Output the [x, y] coordinate of the center of the cell containing the given text.  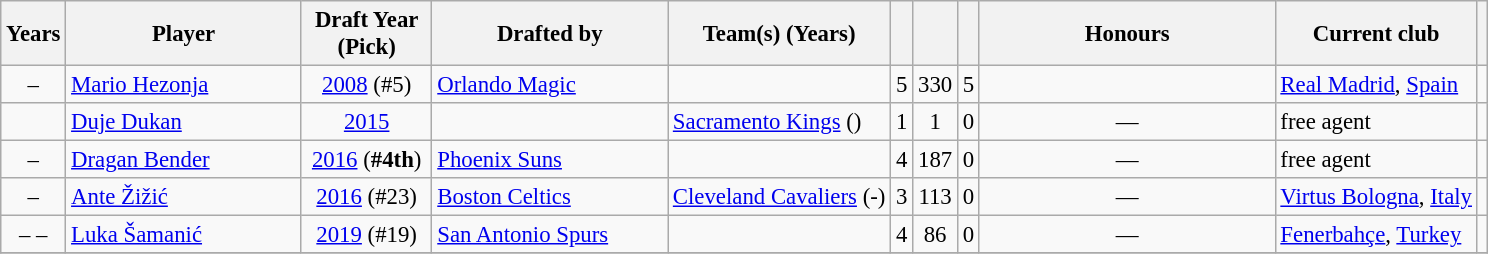
Duje Dukan [184, 122]
Ante Žižić [184, 197]
2015 [366, 122]
Virtus Bologna, Italy [1376, 197]
Drafted by [550, 34]
Years [34, 34]
Current club [1376, 34]
Dragan Bender [184, 160]
Phoenix Suns [550, 160]
San Antonio Spurs [550, 235]
Orlando Magic [550, 85]
Cleveland Cavaliers (-) [780, 197]
2016 (#4th) [366, 160]
2016 (#23) [366, 197]
Sacramento Kings () [780, 122]
113 [936, 197]
2008 (#5) [366, 85]
Boston Celtics [550, 197]
187 [936, 160]
3 [902, 197]
Fenerbahçe, Turkey [1376, 235]
Luka Šamanić [184, 235]
Mario Hezonja [184, 85]
86 [936, 235]
Real Madrid, Spain [1376, 85]
Team(s) (Years) [780, 34]
2019 (#19) [366, 235]
– – [34, 235]
330 [936, 85]
Honours [1127, 34]
Player [184, 34]
Draft Year (Pick) [366, 34]
